Search for the cell housing the specified text and yield its [X, Y] center coordinate. 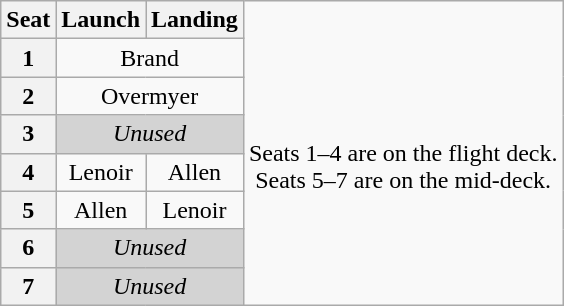
Seats 1–4 are on the flight deck.Seats 5–7 are on the mid-deck. [403, 153]
Brand [150, 58]
6 [28, 248]
5 [28, 210]
Landing [195, 20]
4 [28, 172]
2 [28, 96]
7 [28, 286]
Seat [28, 20]
1 [28, 58]
Overmyer [150, 96]
3 [28, 134]
Launch [101, 20]
